Identify which cell holds the provided text, then report its (x, y) central coordinate. 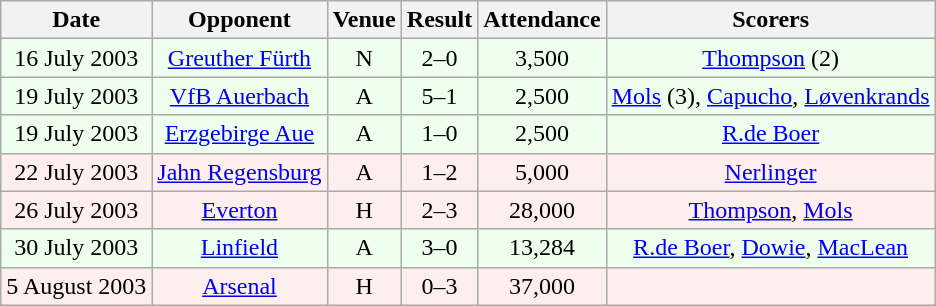
Jahn Regensburg (240, 172)
3–0 (439, 248)
Attendance (542, 20)
Opponent (240, 20)
Nerlinger (770, 172)
37,000 (542, 286)
30 July 2003 (76, 248)
16 July 2003 (76, 58)
Everton (240, 210)
5 August 2003 (76, 286)
3,500 (542, 58)
26 July 2003 (76, 210)
Venue (364, 20)
28,000 (542, 210)
5,000 (542, 172)
2–0 (439, 58)
R.de Boer (770, 134)
1–0 (439, 134)
R.de Boer, Dowie, MacLean (770, 248)
5–1 (439, 96)
13,284 (542, 248)
0–3 (439, 286)
22 July 2003 (76, 172)
1–2 (439, 172)
Date (76, 20)
Arsenal (240, 286)
Result (439, 20)
Linfield (240, 248)
Scorers (770, 20)
Mols (3), Capucho, Løvenkrands (770, 96)
Thompson, Mols (770, 210)
Erzgebirge Aue (240, 134)
N (364, 58)
Greuther Fürth (240, 58)
2–3 (439, 210)
Thompson (2) (770, 58)
VfB Auerbach (240, 96)
